Search for the cell housing the specified text and yield its (X, Y) center coordinate. 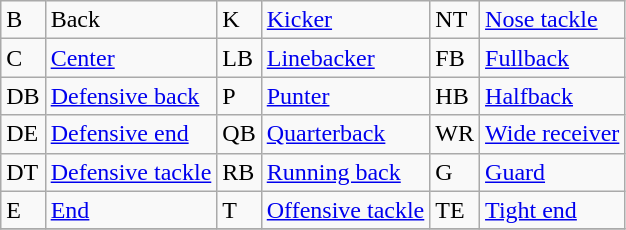
QB (239, 134)
NT (455, 20)
T (239, 210)
Wide receiver (552, 134)
Defensive end (131, 134)
LB (239, 58)
Quarterback (346, 134)
B (23, 20)
RB (239, 172)
Kicker (346, 20)
Fullback (552, 58)
K (239, 20)
DE (23, 134)
P (239, 96)
Nose tackle (552, 20)
Defensive back (131, 96)
C (23, 58)
FB (455, 58)
TE (455, 210)
G (455, 172)
HB (455, 96)
Offensive tackle (346, 210)
Defensive tackle (131, 172)
Running back (346, 172)
Linebacker (346, 58)
Halfback (552, 96)
Tight end (552, 210)
DT (23, 172)
WR (455, 134)
Back (131, 20)
Center (131, 58)
Guard (552, 172)
End (131, 210)
E (23, 210)
DB (23, 96)
Punter (346, 96)
